Pinpoint the cell where the given text exists, returning its [X, Y] midpoint coordinate. 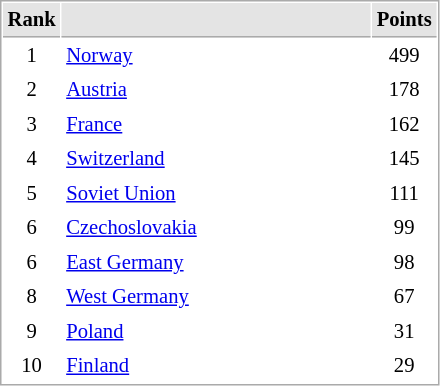
Points [404, 20]
31 [404, 332]
145 [404, 158]
5 [32, 194]
4 [32, 158]
98 [404, 262]
2 [32, 90]
Norway [216, 56]
Czechoslovakia [216, 228]
Switzerland [216, 158]
10 [32, 366]
East Germany [216, 262]
France [216, 124]
Poland [216, 332]
9 [32, 332]
499 [404, 56]
8 [32, 296]
29 [404, 366]
3 [32, 124]
99 [404, 228]
1 [32, 56]
Soviet Union [216, 194]
162 [404, 124]
67 [404, 296]
West Germany [216, 296]
Austria [216, 90]
111 [404, 194]
Finland [216, 366]
178 [404, 90]
Rank [32, 20]
